Identify which cell holds the provided text, then report its (X, Y) central coordinate. 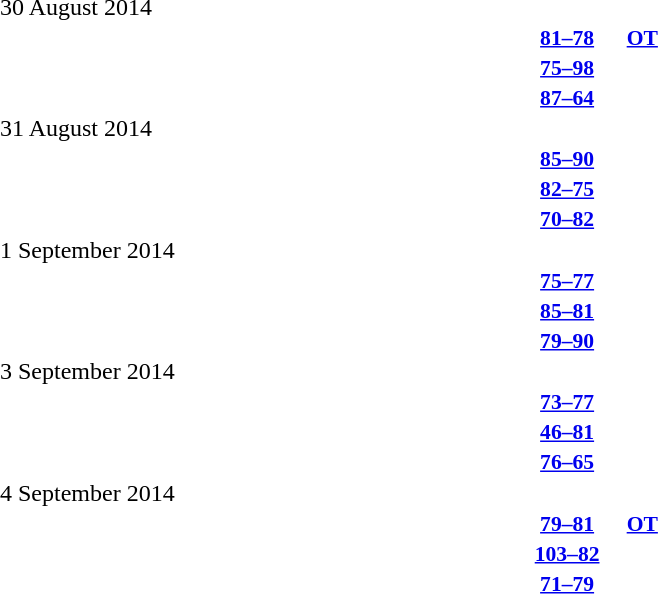
103–82 (568, 554)
87–64 (568, 98)
70–82 (568, 219)
79–90 (568, 340)
73–77 (568, 402)
46–81 (568, 432)
75–77 (568, 280)
75–98 (568, 68)
85–90 (568, 159)
76–65 (568, 462)
82–75 (568, 189)
85–81 (568, 310)
81–78 (568, 38)
79–81 (568, 524)
